Scan for the cell matching the given text and deliver its (x, y) coordinate at center. 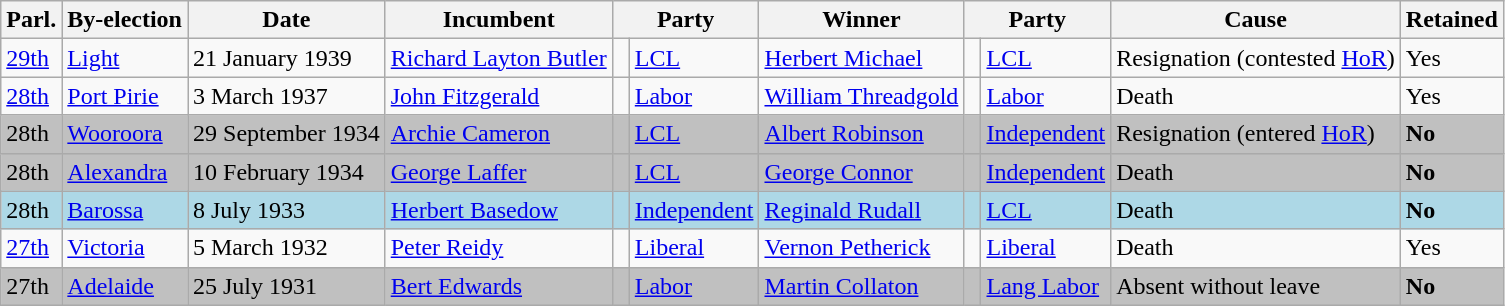
Peter Reidy (498, 248)
Resignation (contested HoR) (1256, 58)
Cause (1256, 20)
5 March 1932 (287, 248)
Albert Robinson (862, 134)
Victoria (125, 248)
Barossa (125, 210)
29th (32, 58)
29 September 1934 (287, 134)
25 July 1931 (287, 286)
3 March 1937 (287, 96)
Date (287, 20)
Herbert Michael (862, 58)
Vernon Petherick (862, 248)
George Laffer (498, 172)
Lang Labor (1046, 286)
21 January 1939 (287, 58)
10 February 1934 (287, 172)
Reginald Rudall (862, 210)
By-election (125, 20)
Wooroora (125, 134)
Retained (1452, 20)
Archie Cameron (498, 134)
Parl. (32, 20)
Adelaide (125, 286)
William Threadgold (862, 96)
John Fitzgerald (498, 96)
Light (125, 58)
8 July 1933 (287, 210)
Port Pirie (125, 96)
Martin Collaton (862, 286)
Resignation (entered HoR) (1256, 134)
Winner (862, 20)
Incumbent (498, 20)
Alexandra (125, 172)
Herbert Basedow (498, 210)
Absent without leave (1256, 286)
George Connor (862, 172)
Bert Edwards (498, 286)
Richard Layton Butler (498, 58)
